Return the [X, Y] coordinate for the center point of the cell that contains the specified text.  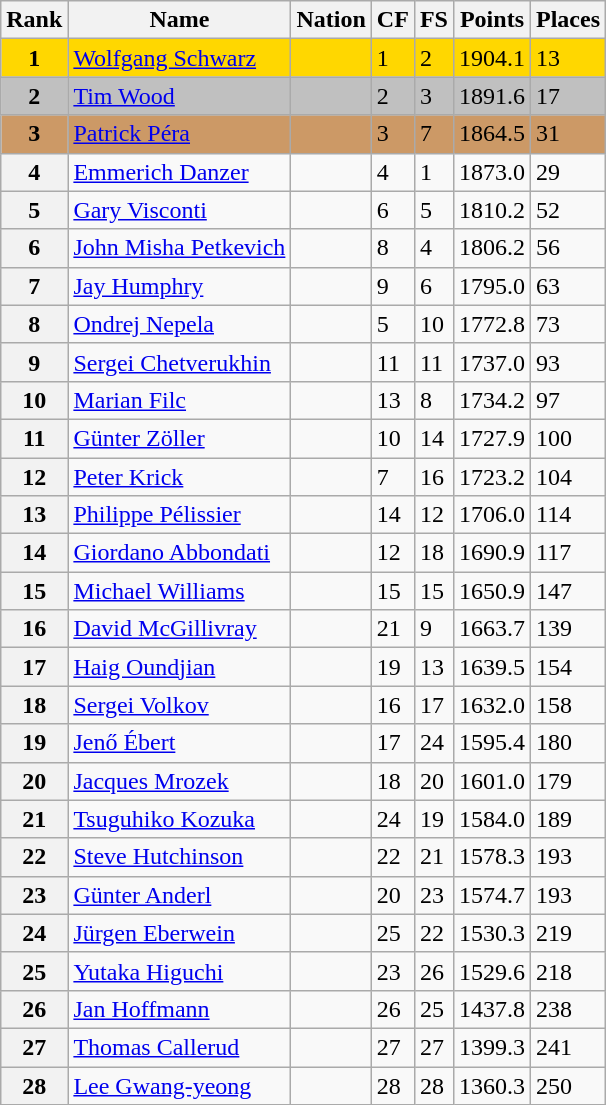
Sergei Chetverukhin [180, 362]
1399.3 [492, 1047]
Günter Zöller [180, 438]
241 [568, 1047]
Jürgen Eberwein [180, 933]
1806.2 [492, 248]
180 [568, 743]
Jan Hoffmann [180, 1009]
1574.7 [492, 895]
Nation [331, 20]
179 [568, 781]
Rank [34, 20]
John Misha Petkevich [180, 248]
Gary Visconti [180, 210]
Jacques Mrozek [180, 781]
1578.3 [492, 857]
238 [568, 1009]
Yutaka Higuchi [180, 971]
1810.2 [492, 210]
139 [568, 629]
219 [568, 933]
Emmerich Danzer [180, 172]
73 [568, 324]
Patrick Péra [180, 134]
Jay Humphry [180, 286]
154 [568, 667]
117 [568, 553]
52 [568, 210]
104 [568, 477]
Name [180, 20]
Thomas Callerud [180, 1047]
Jenő Ébert [180, 743]
189 [568, 819]
1904.1 [492, 58]
1601.0 [492, 781]
63 [568, 286]
147 [568, 591]
1530.3 [492, 933]
1632.0 [492, 705]
Günter Anderl [180, 895]
1873.0 [492, 172]
1772.8 [492, 324]
Michael Williams [180, 591]
1864.5 [492, 134]
Marian Filc [180, 400]
1737.0 [492, 362]
1795.0 [492, 286]
Philippe Pélissier [180, 515]
114 [568, 515]
29 [568, 172]
Tsuguhiko Kozuka [180, 819]
218 [568, 971]
1360.3 [492, 1085]
1437.8 [492, 1009]
Wolfgang Schwarz [180, 58]
Peter Krick [180, 477]
1595.4 [492, 743]
Places [568, 20]
Haig Oundjian [180, 667]
1639.5 [492, 667]
1529.6 [492, 971]
Tim Wood [180, 96]
56 [568, 248]
1690.9 [492, 553]
1584.0 [492, 819]
Sergei Volkov [180, 705]
CF [392, 20]
Lee Gwang-yeong [180, 1085]
97 [568, 400]
1734.2 [492, 400]
1727.9 [492, 438]
100 [568, 438]
Steve Hutchinson [180, 857]
1650.9 [492, 591]
93 [568, 362]
David McGillivray [180, 629]
Ondrej Nepela [180, 324]
FS [434, 20]
1663.7 [492, 629]
250 [568, 1085]
1891.6 [492, 96]
31 [568, 134]
158 [568, 705]
Giordano Abbondati [180, 553]
Points [492, 20]
1723.2 [492, 477]
1706.0 [492, 515]
